Detect which cell encompasses the target text, then output its [X, Y] center coordinate. 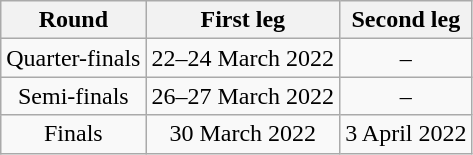
First leg [243, 20]
Semi-finals [74, 96]
22–24 March 2022 [243, 58]
26–27 March 2022 [243, 96]
Quarter-finals [74, 58]
Second leg [406, 20]
Round [74, 20]
30 March 2022 [243, 134]
Finals [74, 134]
3 April 2022 [406, 134]
